Scan for the cell matching the given text and deliver its (x, y) coordinate at center. 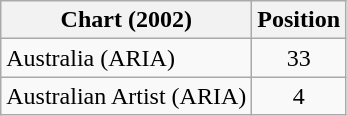
Australian Artist (ARIA) (126, 96)
33 (299, 58)
Position (299, 20)
Australia (ARIA) (126, 58)
Chart (2002) (126, 20)
4 (299, 96)
